Pinpoint the cell where the given text exists, returning its [x, y] midpoint coordinate. 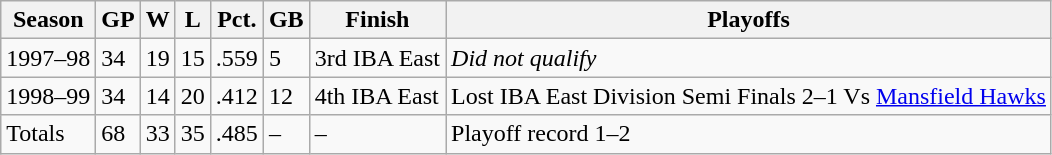
Playoffs [749, 20]
Playoff record 1–2 [749, 134]
3rd IBA East [377, 58]
1998–99 [48, 96]
W [158, 20]
Totals [48, 134]
Finish [377, 20]
Lost IBA East Division Semi Finals 2–1 Vs Mansfield Hawks [749, 96]
GP [118, 20]
19 [158, 58]
Did not qualify [749, 58]
Season [48, 20]
20 [192, 96]
15 [192, 58]
1997–98 [48, 58]
33 [158, 134]
L [192, 20]
5 [286, 58]
35 [192, 134]
.485 [236, 134]
4th IBA East [377, 96]
.412 [236, 96]
.559 [236, 58]
GB [286, 20]
14 [158, 96]
12 [286, 96]
Pct. [236, 20]
68 [118, 134]
